Extract the (X, Y) coordinate from the center of the cell holding the provided text.  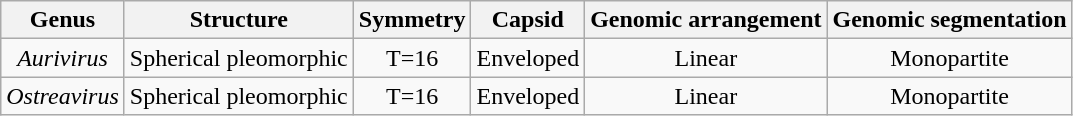
Symmetry (412, 20)
Aurivirus (63, 58)
Genomic arrangement (706, 20)
Structure (238, 20)
Genomic segmentation (950, 20)
Ostreavirus (63, 96)
Capsid (528, 20)
Genus (63, 20)
